Scan for the cell matching the given text and deliver its (X, Y) coordinate at center. 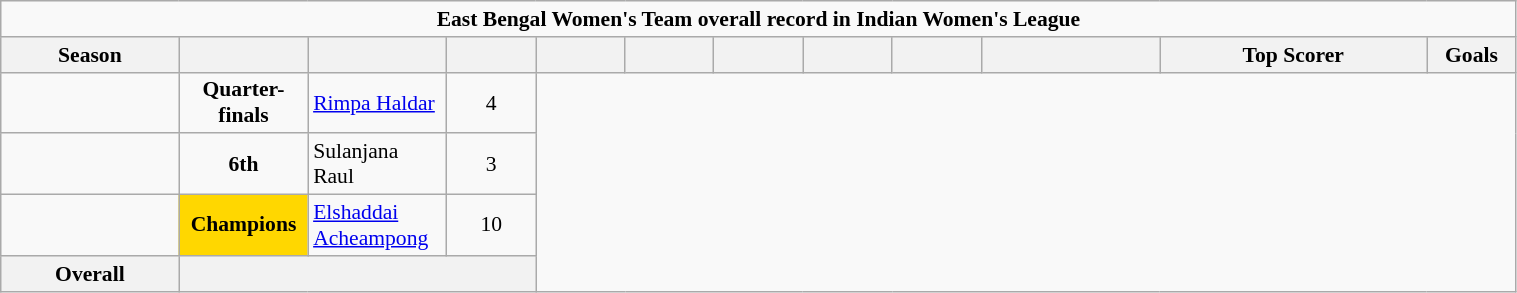
Season (90, 55)
Top Scorer (1294, 55)
10 (492, 226)
Goals (1472, 55)
Elshaddai Acheampong (378, 226)
East Bengal Women's Team overall record in Indian Women's League (758, 19)
4 (492, 102)
6th (244, 164)
Rimpa Haldar (378, 102)
Overall (90, 274)
Champions (244, 226)
Sulanjana Raul (378, 164)
3 (492, 164)
Quarter-finals (244, 102)
